Determine the (X, Y) coordinate at the center of the cell enclosing the given text.  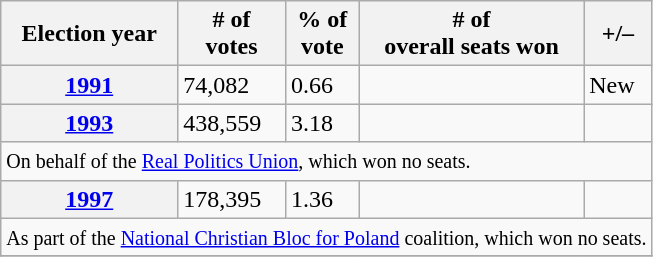
1997 (90, 199)
1993 (90, 123)
438,559 (232, 123)
1.36 (322, 199)
As part of the National Christian Bloc for Poland coalition, which won no seats. (326, 237)
1991 (90, 85)
New (618, 85)
+/– (618, 34)
# ofoverall seats won (472, 34)
% ofvote (322, 34)
Election year (90, 34)
3.18 (322, 123)
# ofvotes (232, 34)
178,395 (232, 199)
0.66 (322, 85)
On behalf of the Real Politics Union, which won no seats. (326, 161)
74,082 (232, 85)
